Find where the given text appears and provide that cell's center as (x, y) coordinate. 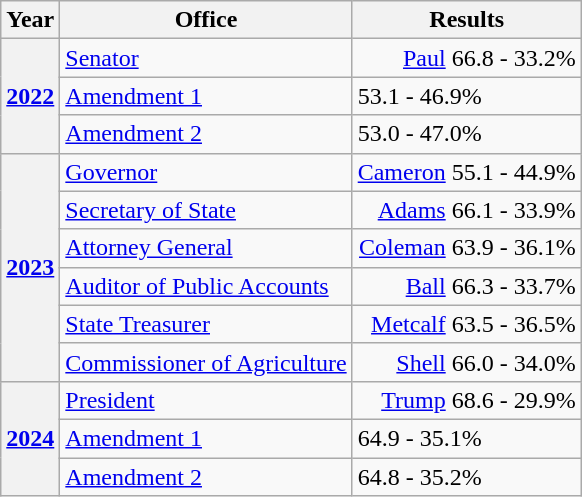
53.0 - 47.0% (466, 134)
Commissioner of Agriculture (206, 362)
Cameron 55.1 - 44.9% (466, 172)
Secretary of State (206, 210)
Coleman 63.9 - 36.1% (466, 248)
64.9 - 35.1% (466, 438)
Ball 66.3 - 33.7% (466, 286)
Senator (206, 58)
Adams 66.1 - 33.9% (466, 210)
64.8 - 35.2% (466, 477)
Metcalf 63.5 - 36.5% (466, 324)
State Treasurer (206, 324)
Governor (206, 172)
Office (206, 20)
Results (466, 20)
Attorney General (206, 248)
Shell 66.0 - 34.0% (466, 362)
2023 (30, 267)
President (206, 400)
Trump 68.6 - 29.9% (466, 400)
Auditor of Public Accounts (206, 286)
2022 (30, 96)
Year (30, 20)
53.1 - 46.9% (466, 96)
Paul 66.8 - 33.2% (466, 58)
2024 (30, 438)
